Search for the cell housing the specified text and yield its (x, y) center coordinate. 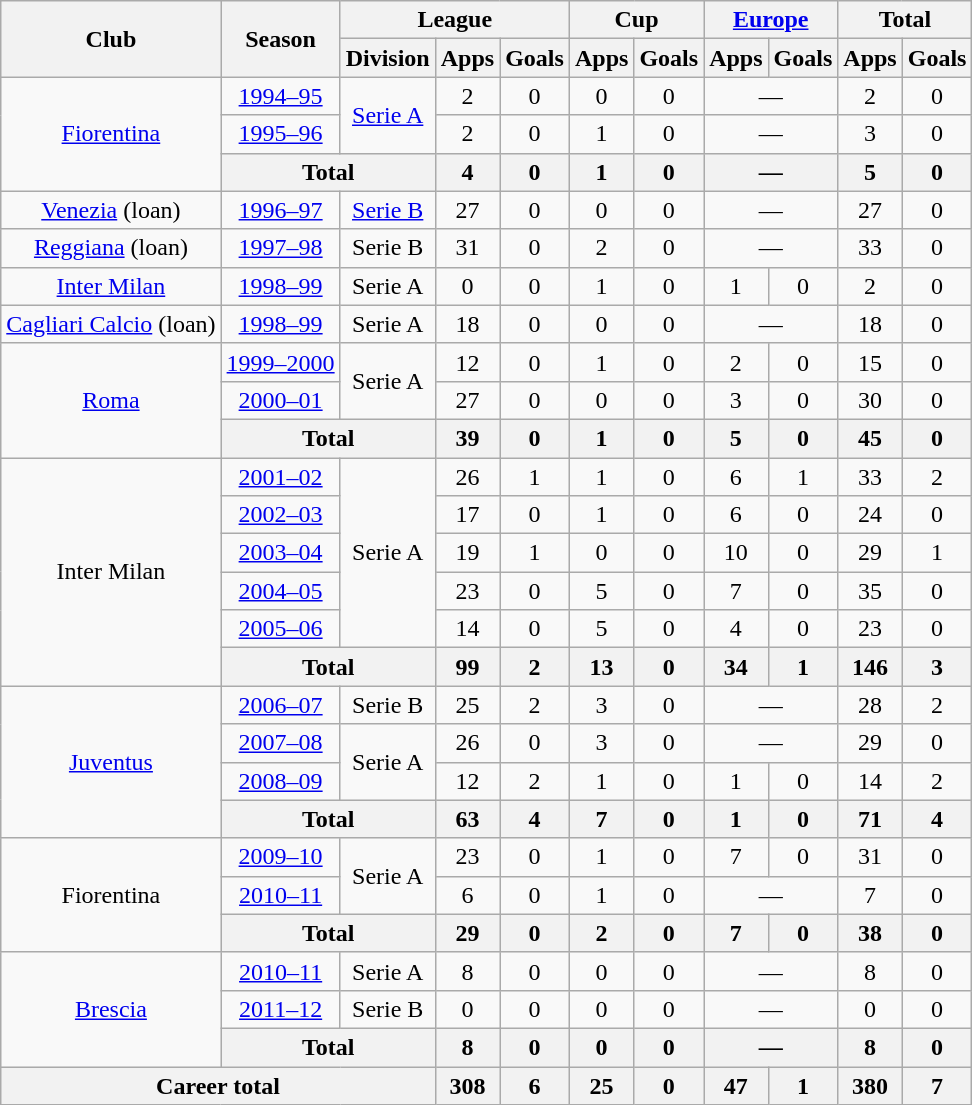
Club (111, 39)
308 (467, 1085)
38 (870, 933)
Reggiana (loan) (111, 248)
19 (467, 553)
17 (467, 515)
380 (870, 1085)
13 (601, 667)
Juventus (111, 762)
Venezia (loan) (111, 210)
71 (870, 819)
1995–96 (280, 134)
2003–04 (280, 553)
1994–95 (280, 96)
15 (870, 362)
2002–03 (280, 515)
League (454, 20)
30 (870, 400)
Career total (218, 1085)
2008–09 (280, 781)
Europe (771, 20)
63 (467, 819)
2009–10 (280, 857)
2000–01 (280, 400)
Season (280, 39)
2007–08 (280, 743)
24 (870, 515)
Division (388, 58)
1997–98 (280, 248)
28 (870, 705)
1999–2000 (280, 362)
2004–05 (280, 591)
Brescia (111, 1009)
Cagliari Calcio (loan) (111, 324)
2005–06 (280, 629)
34 (736, 667)
1996–97 (280, 210)
Cup (636, 20)
146 (870, 667)
2006–07 (280, 705)
99 (467, 667)
39 (467, 438)
2001–02 (280, 477)
10 (736, 553)
2011–12 (280, 1009)
45 (870, 438)
35 (870, 591)
Roma (111, 400)
47 (736, 1085)
